Determine the [X, Y] coordinate at the center of the cell enclosing the given text.  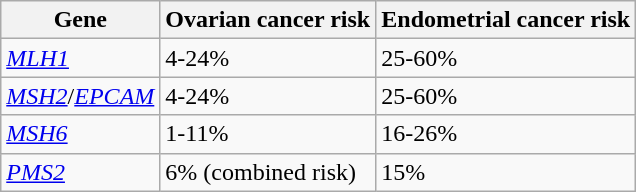
MLH1 [80, 58]
MSH2/EPCAM [80, 96]
6% (combined risk) [268, 172]
PMS2 [80, 172]
Ovarian cancer risk [268, 20]
Gene [80, 20]
15% [506, 172]
MSH6 [80, 134]
1-11% [268, 134]
16-26% [506, 134]
Endometrial cancer risk [506, 20]
